Output the (X, Y) coordinate of the center of the cell containing the given text.  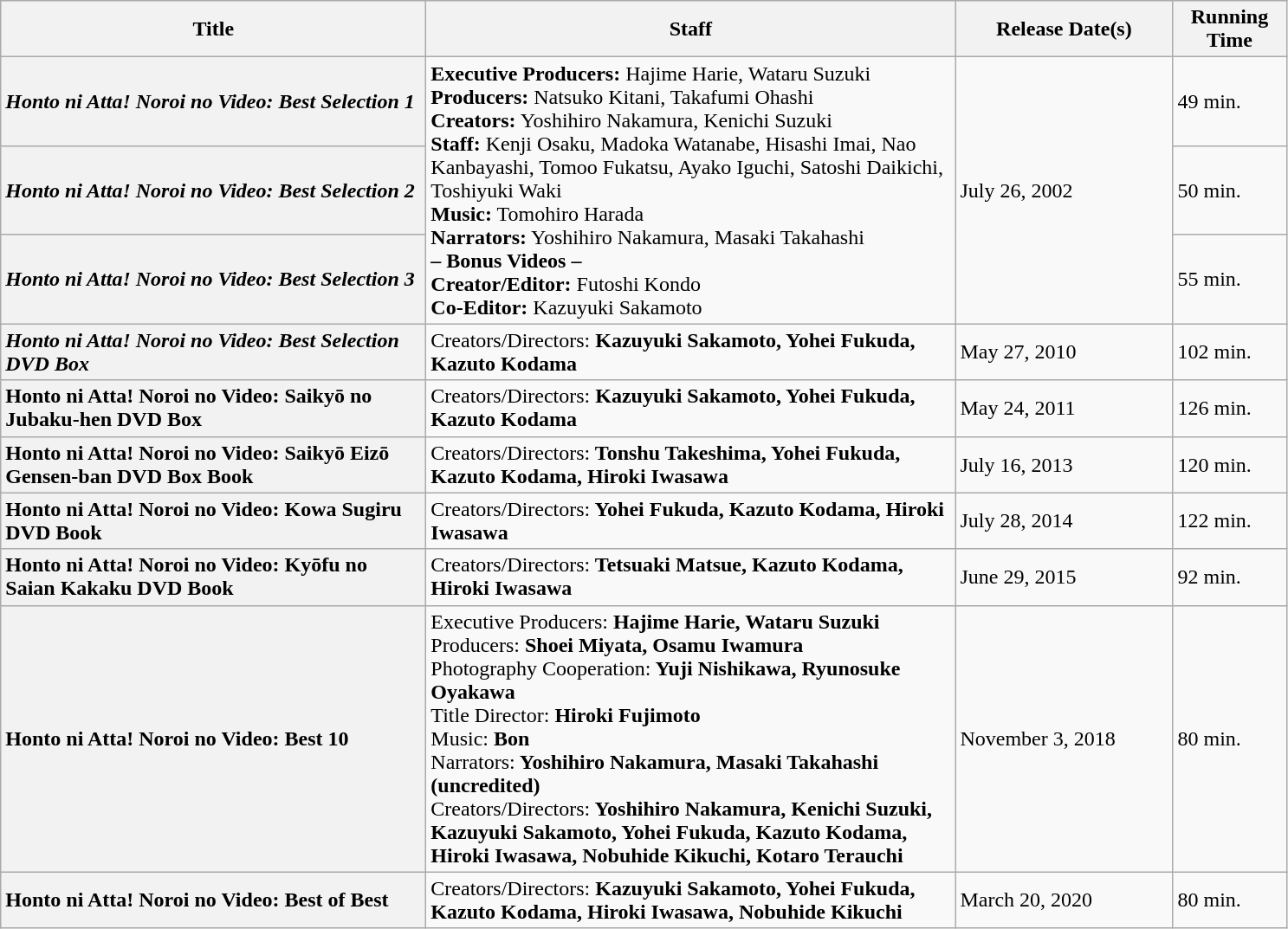
May 27, 2010 (1064, 352)
50 min. (1230, 190)
Honto ni Atta! Noroi no Video: Saikyō no Jubaku-hen DVD Box (213, 409)
Creators/Directors: Tonshu Takeshima, Yohei Fukuda, Kazuto Kodama, Hiroki Iwasawa (691, 464)
Running Time (1230, 29)
126 min. (1230, 409)
120 min. (1230, 464)
Release Date(s) (1064, 29)
Honto ni Atta! Noroi no Video: Best of Best (213, 900)
May 24, 2011 (1064, 409)
June 29, 2015 (1064, 577)
November 3, 2018 (1064, 739)
Creators/Directors: Kazuyuki Sakamoto, Yohei Fukuda, Kazuto Kodama, Hiroki Iwasawa, Nobuhide Kikuchi (691, 900)
Honto ni Atta! Noroi no Video: Kowa Sugiru DVD Book (213, 521)
Honto ni Atta! Noroi no Video: Best Selection DVD Box (213, 352)
102 min. (1230, 352)
Creators/Directors: Yohei Fukuda, Kazuto Kodama, Hiroki Iwasawa (691, 521)
Title (213, 29)
92 min. (1230, 577)
Honto ni Atta! Noroi no Video: Best Selection 1 (213, 102)
122 min. (1230, 521)
July 28, 2014 (1064, 521)
Honto ni Atta! Noroi no Video: Best Selection 3 (213, 279)
Creators/Directors: Tetsuaki Matsue, Kazuto Kodama, Hiroki Iwasawa (691, 577)
Honto ni Atta! Noroi no Video: Best 10 (213, 739)
55 min. (1230, 279)
March 20, 2020 (1064, 900)
July 16, 2013 (1064, 464)
Honto ni Atta! Noroi no Video: Best Selection 2 (213, 190)
49 min. (1230, 102)
July 26, 2002 (1064, 190)
Honto ni Atta! Noroi no Video: Saikyō Eizō Gensen-ban DVD Box Book (213, 464)
Staff (691, 29)
Honto ni Atta! Noroi no Video: Kyōfu no Saian Kakaku DVD Book (213, 577)
